Detect which cell encompasses the target text, then output its [x, y] center coordinate. 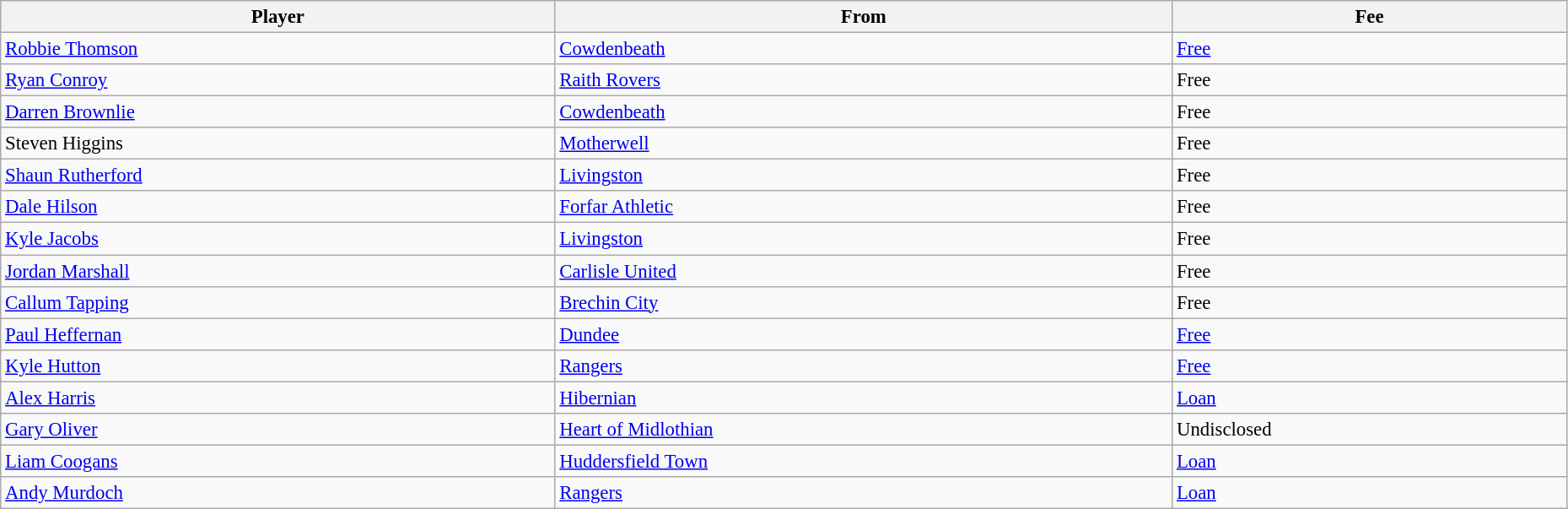
Jordan Marshall [278, 271]
Dale Hilson [278, 207]
Hibernian [864, 398]
Liam Coogans [278, 461]
Shaun Rutherford [278, 176]
Fee [1370, 17]
Kyle Jacobs [278, 239]
Andy Murdoch [278, 493]
Brechin City [864, 302]
Callum Tapping [278, 302]
Motherwell [864, 143]
Gary Oliver [278, 430]
Player [278, 17]
Carlisle United [864, 271]
From [864, 17]
Forfar Athletic [864, 207]
Raith Rovers [864, 80]
Ryan Conroy [278, 80]
Undisclosed [1370, 430]
Heart of Midlothian [864, 430]
Dundee [864, 334]
Steven Higgins [278, 143]
Darren Brownlie [278, 112]
Paul Heffernan [278, 334]
Huddersfield Town [864, 461]
Robbie Thomson [278, 49]
Kyle Hutton [278, 366]
Alex Harris [278, 398]
